Determine the (x, y) coordinate at the center of the cell enclosing the given text.  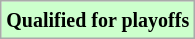
Qualified for playoffs (98, 20)
